Detect which cell encompasses the target text, then output its (X, Y) center coordinate. 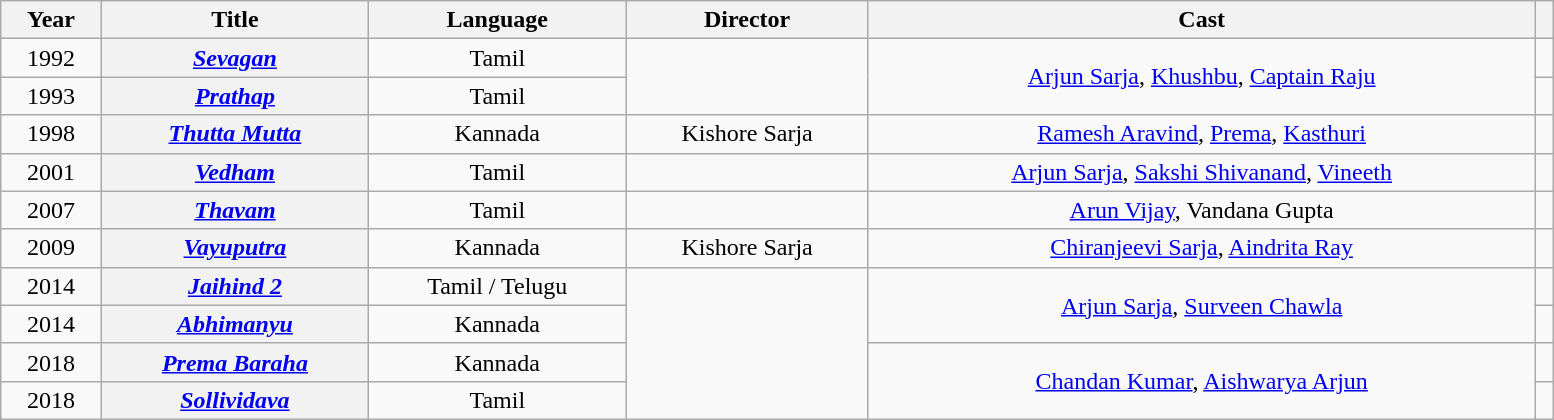
Jaihind 2 (234, 286)
2009 (51, 248)
Sevagan (234, 58)
Vayuputra (234, 248)
Year (51, 20)
Ramesh Aravind, Prema, Kasthuri (1202, 134)
Arjun Sarja, Sakshi Shivanand, Vineeth (1202, 172)
Tamil / Telugu (498, 286)
1992 (51, 58)
Arjun Sarja, Khushbu, Captain Raju (1202, 77)
Prathap (234, 96)
Director (747, 20)
Arun Vijay, Vandana Gupta (1202, 210)
Cast (1202, 20)
Abhimanyu (234, 324)
Title (234, 20)
2001 (51, 172)
Prema Baraha (234, 362)
Arjun Sarja, Surveen Chawla (1202, 305)
Vedham (234, 172)
1993 (51, 96)
Thavam (234, 210)
Sollividava (234, 400)
Language (498, 20)
Chandan Kumar, Aishwarya Arjun (1202, 381)
Thutta Mutta (234, 134)
2007 (51, 210)
Chiranjeevi Sarja, Aindrita Ray (1202, 248)
1998 (51, 134)
